Determine the [X, Y] coordinate at the center of the cell enclosing the given text.  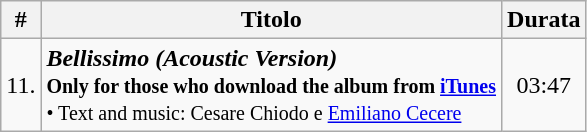
03:47 [544, 85]
# [21, 20]
Bellissimo (Acoustic Version)Only for those who download the album from iTunes • Text and music: Cesare Chiodo e Emiliano Cecere [272, 85]
11. [21, 85]
Durata [544, 20]
Titolo [272, 20]
